Search for the cell housing the specified text and yield its [x, y] center coordinate. 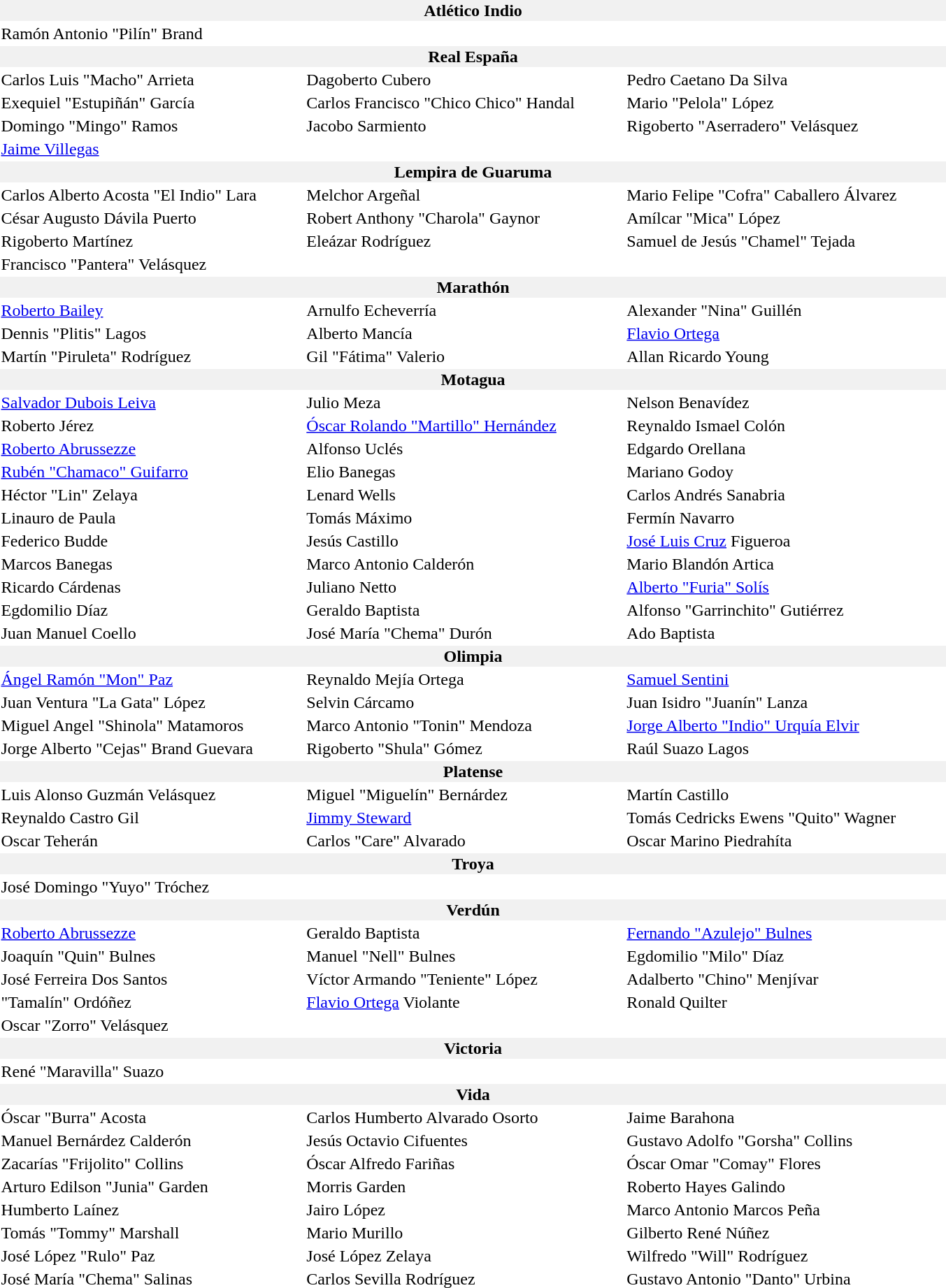
Marathón [473, 287]
José López "Rulo" Paz [152, 1256]
Dagoberto Cubero [464, 80]
Atlético Indio [473, 10]
Oscar Marino Piedrahíta [786, 841]
Jaime Villegas [152, 149]
Carlos Andrés Sanabria [786, 495]
Ricardo Cárdenas [152, 587]
Juliano Netto [464, 587]
Jacobo Sarmiento [464, 126]
Zacarías "Frijolito" Collins [152, 1164]
Mario Blandón Artica [786, 564]
Victoria [473, 1048]
Ramón Antonio "Pilín" Brand [152, 34]
Alberto "Furia" Solís [786, 587]
Óscar Omar "Comay" Flores [786, 1164]
Pedro Caetano Da Silva [786, 80]
José López Zelaya [464, 1256]
Rubén "Chamaco" Guifarro [152, 472]
Martín "Piruleta" Rodríguez [152, 356]
Samuel Sentini [786, 679]
Robert Anthony "Charola" Gaynor [464, 218]
Héctor "Lin" Zelaya [152, 495]
Vida [473, 1094]
Mario Murillo [464, 1233]
Lempira de Guaruma [473, 172]
Carlos Francisco "Chico Chico" Handal [464, 103]
Flavio Ortega Violante [464, 1002]
Real España [473, 57]
Domingo "Mingo" Ramos [152, 126]
Roberto Bailey [152, 310]
Jorge Alberto "Cejas" Brand Guevara [152, 748]
Víctor Armando "Teniente" López [464, 979]
"Tamalín" Ordóñez [152, 1002]
Marco Antonio Marcos Peña [786, 1210]
Lenard Wells [464, 495]
Salvador Dubois Leiva [152, 403]
Elio Banegas [464, 472]
Troya [473, 864]
Reynaldo Mejía Ortega [464, 679]
Gil "Fátima" Valerio [464, 356]
Edgardo Orellana [786, 449]
Ronald Quilter [786, 1002]
Francisco "Pantera" Velásquez [152, 264]
Gustavo Adolfo "Gorsha" Collins [786, 1141]
Luis Alonso Guzmán Velásquez [152, 795]
Reynaldo Ismael Colón [786, 426]
Roberto Jérez [152, 426]
Carlos Alberto Acosta "El Indio" Lara [152, 195]
Tomás Máximo [464, 518]
Eleázar Rodríguez [464, 241]
Mario Felipe "Cofra" Caballero Álvarez [786, 195]
Mariano Godoy [786, 472]
Martín Castillo [786, 795]
Carlos Luis "Macho" Arrieta [152, 80]
Alfonso "Garrinchito" Gutiérrez [786, 610]
Exequiel "Estupiñán" García [152, 103]
Dennis "Plitis" Lagos [152, 333]
Amílcar "Mica" López [786, 218]
Jesús Castillo [464, 541]
Fermín Navarro [786, 518]
Verdún [473, 910]
Selvin Cárcamo [464, 702]
Manuel Bernárdez Calderón [152, 1141]
René "Maravilla" Suazo [152, 1071]
Humberto Laínez [152, 1210]
José Domingo "Yuyo" Tróchez [152, 887]
Tomás "Tommy" Marshall [152, 1233]
Juan Manuel Coello [152, 633]
Ado Baptista [786, 633]
Federico Budde [152, 541]
Morris Garden [464, 1187]
Flavio Ortega [786, 333]
Ángel Ramón "Mon" Paz [152, 679]
Gilberto René Núñez [786, 1233]
Egdomilio Díaz [152, 610]
Marco Antonio Calderón [464, 564]
José María "Chema" Durón [464, 633]
Juan Isidro "Juanín" Lanza [786, 702]
Oscar "Zorro" Velásquez [152, 1025]
Jaime Barahona [786, 1117]
Carlos Humberto Alvarado Osorto [464, 1117]
Jairo López [464, 1210]
Nelson Benavídez [786, 403]
Marcos Banegas [152, 564]
Jorge Alberto "Indio" Urquía Elvir [786, 725]
Rigoberto "Shula" Gómez [464, 748]
Linauro de Paula [152, 518]
Roberto Hayes Galindo [786, 1187]
Egdomilio "Milo" Díaz [786, 956]
Raúl Suazo Lagos [786, 748]
Rigoberto "Aserradero" Velásquez [786, 126]
Carlos "Care" Alvarado [464, 841]
Adalberto "Chino" Menjívar [786, 979]
José Ferreira Dos Santos [152, 979]
Fernando "Azulejo" Bulnes [786, 933]
Allan Ricardo Young [786, 356]
Joaquín "Quin" Bulnes [152, 956]
Olimpia [473, 656]
Platense [473, 772]
Julio Meza [464, 403]
Óscar "Burra" Acosta [152, 1117]
Jesús Octavio Cifuentes [464, 1141]
Melchor Argeñal [464, 195]
Arturo Edilson "Junia" Garden [152, 1187]
Alfonso Uclés [464, 449]
Alberto Mancía [464, 333]
Juan Ventura "La Gata" López [152, 702]
Manuel "Nell" Bulnes [464, 956]
Miguel Angel "Shinola" Matamoros [152, 725]
Tomás Cedricks Ewens "Quito" Wagner [786, 818]
Samuel de Jesús "Chamel" Tejada [786, 241]
César Augusto Dávila Puerto [152, 218]
José Luis Cruz Figueroa [786, 541]
Óscar Rolando "Martillo" Hernández [464, 426]
Reynaldo Castro Gil [152, 818]
Miguel "Miguelín" Bernárdez [464, 795]
Marco Antonio "Tonin" Mendoza [464, 725]
Óscar Alfredo Fariñas [464, 1164]
Oscar Teherán [152, 841]
Mario "Pelola" López [786, 103]
Motagua [473, 379]
Jimmy Steward [464, 818]
Wilfredo "Will" Rodríguez [786, 1256]
Alexander "Nina" Guillén [786, 310]
Rigoberto Martínez [152, 241]
Arnulfo Echeverría [464, 310]
